Identify which cell holds the provided text, then report its [X, Y] central coordinate. 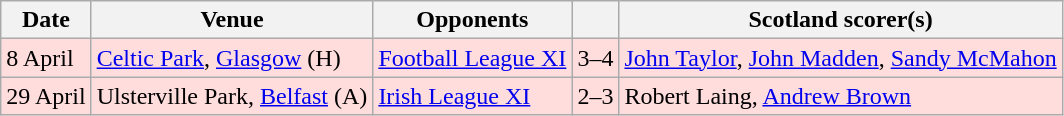
Robert Laing, Andrew Brown [840, 96]
Date [46, 20]
Opponents [472, 20]
2–3 [596, 96]
Irish League XI [472, 96]
John Taylor, John Madden, Sandy McMahon [840, 58]
Venue [232, 20]
Ulsterville Park, Belfast (A) [232, 96]
3–4 [596, 58]
Football League XI [472, 58]
29 April [46, 96]
Scotland scorer(s) [840, 20]
8 April [46, 58]
Celtic Park, Glasgow (H) [232, 58]
